Provide the (X, Y) coordinate of the cell's center where the given text is located.  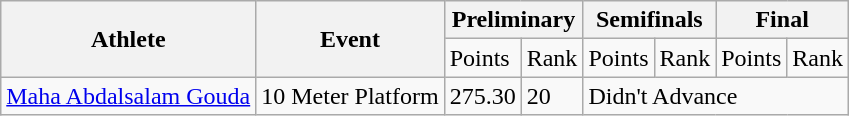
20 (552, 96)
Preliminary (514, 20)
Final (782, 20)
Event (350, 39)
Athlete (128, 39)
10 Meter Platform (350, 96)
Maha Abdalsalam Gouda (128, 96)
Didn't Advance (716, 96)
Semifinals (650, 20)
275.30 (482, 96)
